Extract the [X, Y] coordinate from the center of the cell holding the provided text.  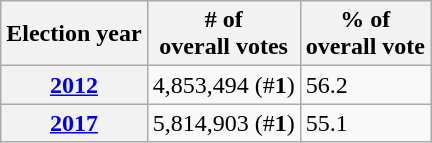
2012 [74, 85]
55.1 [365, 123]
Election year [74, 34]
2017 [74, 123]
% ofoverall vote [365, 34]
# ofoverall votes [224, 34]
5,814,903 (#1) [224, 123]
4,853,494 (#1) [224, 85]
56.2 [365, 85]
